Scan for the cell matching the given text and deliver its [X, Y] coordinate at center. 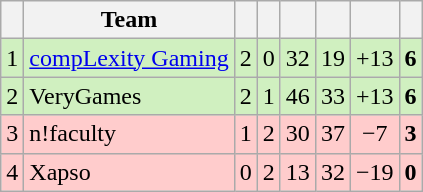
37 [332, 134]
n!faculty [129, 134]
VeryGames [129, 96]
33 [332, 96]
compLexity Gaming [129, 58]
19 [332, 58]
4 [12, 172]
Team [129, 20]
13 [298, 172]
−7 [374, 134]
30 [298, 134]
46 [298, 96]
Xapso [129, 172]
−19 [374, 172]
